Find where the given text appears and provide that cell's center as [x, y] coordinate. 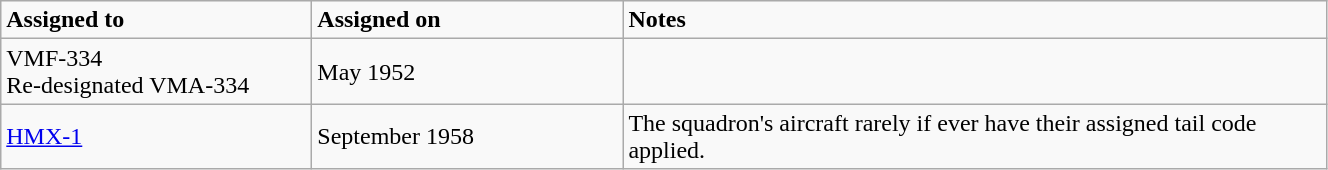
Assigned on [468, 20]
HMX-1 [156, 136]
Notes [975, 20]
September 1958 [468, 136]
The squadron's aircraft rarely if ever have their assigned tail code applied. [975, 136]
Assigned to [156, 20]
VMF-334Re-designated VMA-334 [156, 72]
May 1952 [468, 72]
